Return (X, Y) of the center of cell containing provided text 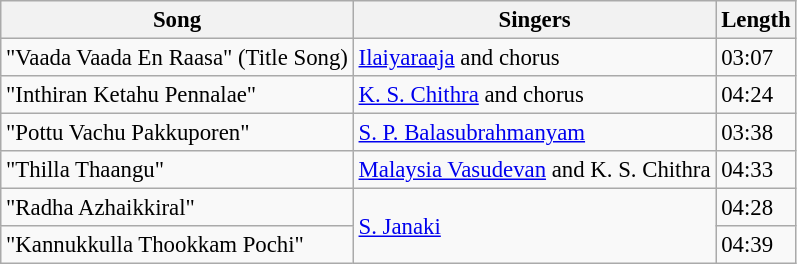
Singers (534, 20)
04:33 (756, 170)
Song (177, 20)
"Pottu Vachu Pakkuporen" (177, 133)
Malaysia Vasudevan and K. S. Chithra (534, 170)
03:07 (756, 58)
Length (756, 20)
"Inthiran Ketahu Pennalae" (177, 95)
"Vaada Vaada En Raasa" (Title Song) (177, 58)
"Kannukkulla Thookkam Pochi" (177, 245)
"Thilla Thaangu" (177, 170)
04:28 (756, 208)
"Radha Azhaikkiral" (177, 208)
S. P. Balasubrahmanyam (534, 133)
K. S. Chithra and chorus (534, 95)
03:38 (756, 133)
04:24 (756, 95)
04:39 (756, 245)
S. Janaki (534, 226)
Ilaiyaraaja and chorus (534, 58)
